For the text-containing cell, return its midpoint in [x, y] coordinate format. 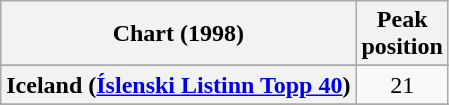
Chart (1998) [178, 34]
Iceland (Íslenski Listinn Topp 40) [178, 85]
21 [402, 85]
Peakposition [402, 34]
